Detect which cell encompasses the target text, then output its (X, Y) center coordinate. 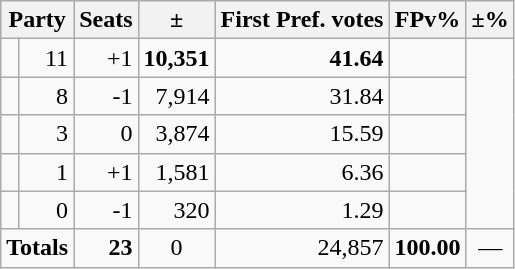
320 (176, 210)
31.84 (302, 96)
8 (46, 96)
3 (46, 134)
11 (46, 58)
10,351 (176, 58)
First Pref. votes (302, 20)
3,874 (176, 134)
41.64 (302, 58)
±% (490, 20)
FPv% (428, 20)
Totals (38, 248)
6.36 (302, 172)
15.59 (302, 134)
1 (46, 172)
7,914 (176, 96)
100.00 (428, 248)
23 (106, 248)
1,581 (176, 172)
± (176, 20)
— (490, 248)
Seats (106, 20)
Party (38, 20)
24,857 (302, 248)
1.29 (302, 210)
